Extract the (X, Y) coordinate from the center of the cell holding the provided text.  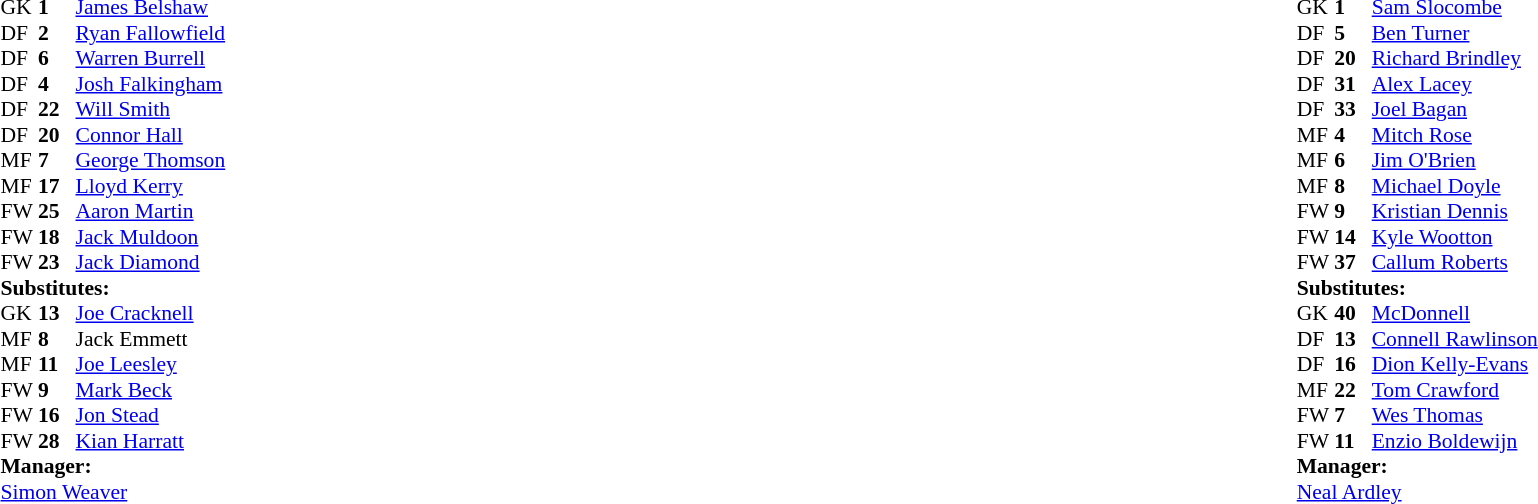
Richard Brindley (1455, 59)
17 (57, 186)
Aaron Martin (151, 211)
Jon Stead (151, 415)
25 (57, 211)
Michael Doyle (1455, 186)
Jack Emmett (151, 339)
Mitch Rose (1455, 135)
Will Smith (151, 109)
Callum Roberts (1455, 263)
5 (1353, 33)
Kyle Wootton (1455, 237)
31 (1353, 84)
Enzio Boldewijn (1455, 441)
Kian Harratt (151, 441)
Joe Cracknell (151, 313)
Joe Leesley (151, 365)
Alex Lacey (1455, 84)
Dion Kelly-Evans (1455, 365)
18 (57, 237)
Lloyd Kerry (151, 186)
Connor Hall (151, 135)
23 (57, 263)
George Thomson (151, 161)
Wes Thomas (1455, 415)
Tom Crawford (1455, 390)
37 (1353, 263)
Ryan Fallowfield (151, 33)
McDonnell (1455, 313)
Connell Rawlinson (1455, 339)
33 (1353, 109)
2 (57, 33)
Mark Beck (151, 390)
Warren Burrell (151, 59)
14 (1353, 237)
Kristian Dennis (1455, 211)
Ben Turner (1455, 33)
Jim O'Brien (1455, 161)
Jack Muldoon (151, 237)
Jack Diamond (151, 263)
28 (57, 441)
Josh Falkingham (151, 84)
40 (1353, 313)
Joel Bagan (1455, 109)
